Provide the [X, Y] coordinate of the cell's center where the given text is located.  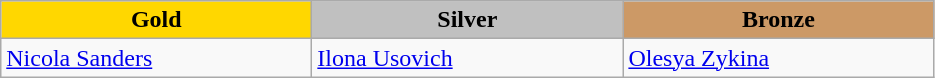
Gold [156, 20]
Nicola Sanders [156, 58]
Silver [468, 20]
Ilona Usovich [468, 58]
Bronze [778, 20]
Olesya Zykina [778, 58]
